Return the [X, Y] coordinate for the center point of the cell that contains the specified text.  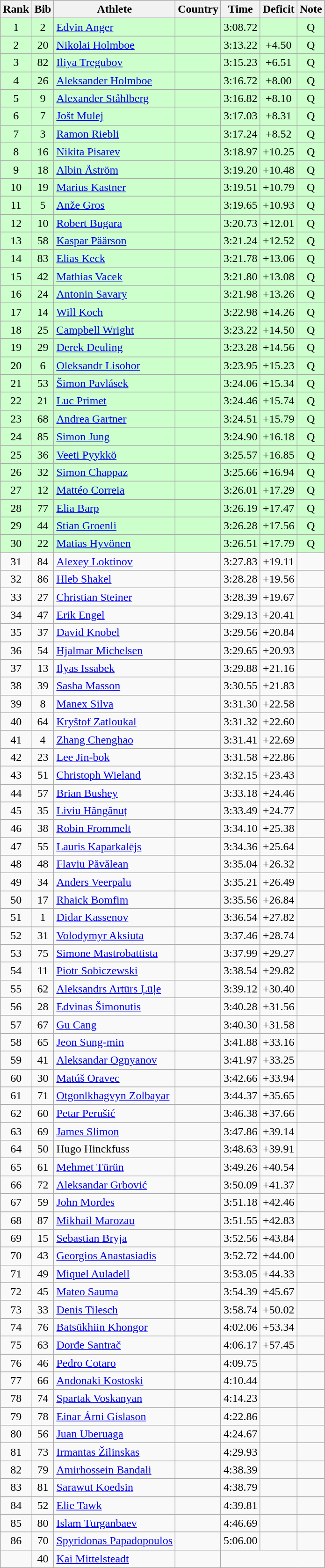
Piotr Sobiczewski [115, 971]
+13.06 [279, 259]
+27.82 [279, 918]
Flaviu Păvălean [115, 864]
+23.43 [279, 775]
+15.34 [279, 383]
+10.25 [279, 152]
+26.84 [279, 900]
Alexander Ståhlberg [115, 98]
3:51.18 [240, 1203]
3:23.95 [240, 365]
Christoph Wieland [115, 775]
3:34.36 [240, 846]
3:21.78 [240, 259]
3:49.26 [240, 1167]
+10.79 [279, 187]
+14.26 [279, 312]
4:29.93 [240, 1452]
+13.08 [279, 277]
+22.69 [279, 739]
3:54.39 [240, 1291]
Oleksandr Lisohor [115, 365]
Kryštof Zatloukal [115, 722]
3:26.51 [240, 544]
3:40.28 [240, 1006]
3:24.51 [240, 419]
+44.00 [279, 1256]
Mattéo Correia [115, 490]
3:28.39 [240, 597]
Anders Veerpalu [115, 882]
+26.32 [279, 864]
3:25.66 [240, 472]
+33.16 [279, 1042]
+29.82 [279, 971]
+14.56 [279, 348]
Stian Groenli [115, 526]
Spartak Voskanyan [115, 1399]
Erik Engel [115, 615]
+41.37 [279, 1185]
+15.23 [279, 365]
+15.74 [279, 401]
Mateo Sauma [115, 1291]
+17.29 [279, 490]
+24.77 [279, 811]
+4.50 [279, 45]
+57.45 [279, 1345]
Veeti Pyykkö [115, 454]
Sebastian Bryja [115, 1238]
3:29.56 [240, 633]
4:38.79 [240, 1488]
Aleksandar Ognyanov [115, 1060]
+39.14 [279, 1131]
Didar Kassenov [115, 918]
Manex Silva [115, 704]
3:21.24 [240, 241]
3:52.72 [240, 1256]
Lauris Kaparkalējs [115, 846]
3:44.37 [240, 1096]
Simon Chappaz [115, 472]
3:16.72 [240, 80]
Georgios Anastasiadis [115, 1256]
3:24.90 [240, 437]
David Knobel [115, 633]
Elie Tawk [115, 1505]
3:13.22 [240, 45]
4:10.44 [240, 1381]
Sasha Masson [115, 686]
Kaspar Päärson [115, 241]
Alexey Loktinov [115, 562]
+20.41 [279, 615]
+21.16 [279, 668]
+29.27 [279, 953]
Pedro Cotaro [115, 1363]
3:37.46 [240, 935]
3:41.88 [240, 1042]
Ramon Riebli [115, 134]
+10.48 [279, 169]
Einar Árni Gíslason [115, 1416]
3:37.99 [240, 953]
3:23.22 [240, 330]
4:14.23 [240, 1399]
3:29.88 [240, 668]
87 [43, 1220]
+35.65 [279, 1096]
+14.50 [279, 330]
3:40.30 [240, 1024]
+19.67 [279, 597]
+22.86 [279, 757]
+8.31 [279, 116]
3:31.58 [240, 757]
Robert Bugara [115, 223]
3:35.56 [240, 900]
Jeon Sung-min [115, 1042]
3:17.03 [240, 116]
3:42.66 [240, 1078]
Country [198, 9]
3:15.23 [240, 63]
Simone Mastrobattista [115, 953]
4:24.67 [240, 1434]
+30.40 [279, 989]
Volodymyr Aksiuta [115, 935]
+31.56 [279, 1006]
3:21.98 [240, 294]
+39.91 [279, 1149]
3:47.86 [240, 1131]
3:30.55 [240, 686]
3:22.98 [240, 312]
+16.18 [279, 437]
Albin Åström [115, 169]
Amirhossein Bandali [115, 1470]
Batsükhiin Khongor [115, 1327]
+17.47 [279, 508]
3:36.54 [240, 918]
+31.58 [279, 1024]
4:09.75 [240, 1363]
Juan Uberuaga [115, 1434]
Mathias Vacek [115, 277]
+26.49 [279, 882]
4:46.69 [240, 1523]
+19.11 [279, 562]
3:21.80 [240, 277]
Irmantas Žilinskas [115, 1452]
3:46.38 [240, 1114]
+42.46 [279, 1203]
3:31.30 [240, 704]
Otgonlkhagvyn Zolbayar [115, 1096]
3:35.04 [240, 864]
3:26.28 [240, 526]
3:19.51 [240, 187]
3:31.32 [240, 722]
+8.00 [279, 80]
4:22.86 [240, 1416]
Rank [16, 9]
+17.56 [279, 526]
Marius Kastner [115, 187]
3:34.10 [240, 829]
Kai Mittelsteadt [115, 1559]
Aleksandrs Artūrs Ļūļe [115, 989]
+8.52 [279, 134]
Iliya Tregubov [115, 63]
Christian Steiner [115, 597]
3:48.63 [240, 1149]
Hjalmar Michelsen [115, 650]
Elia Barp [115, 508]
Edvin Anger [115, 27]
+21.83 [279, 686]
Liviu Hăngănuț [115, 811]
+8.10 [279, 98]
3:32.15 [240, 775]
Nikolai Holmboe [115, 45]
3:28.28 [240, 579]
Mikhail Marozau [115, 1220]
John Mordes [115, 1203]
James Slimon [115, 1131]
Antonin Savary [115, 294]
+37.66 [279, 1114]
Edvinas Šimonutis [115, 1006]
3:58.74 [240, 1309]
3:35.21 [240, 882]
Lee Jin-bok [115, 757]
+22.60 [279, 722]
Sarawut Koedsin [115, 1488]
Anže Gros [115, 205]
Will Koch [115, 312]
5:06.00 [240, 1541]
+16.85 [279, 454]
3:25.57 [240, 454]
+25.64 [279, 846]
Šimon Pavlásek [115, 383]
3:26.19 [240, 508]
+12.52 [279, 241]
Deficit [279, 9]
3:19.20 [240, 169]
+16.94 [279, 472]
+24.46 [279, 793]
+44.33 [279, 1274]
3:51.55 [240, 1220]
Time [240, 9]
3:39.12 [240, 989]
3:29.13 [240, 615]
3:24.06 [240, 383]
Andonaki Kostoski [115, 1381]
3:17.24 [240, 134]
Ilyas Issabek [115, 668]
+17.79 [279, 544]
3:33.18 [240, 793]
+12.01 [279, 223]
3:50.09 [240, 1185]
+43.84 [279, 1238]
Athlete [115, 9]
3:27.83 [240, 562]
3:18.97 [240, 152]
4:06.17 [240, 1345]
Mehmet Türün [115, 1167]
Andrea Gartner [115, 419]
Brian Bushey [115, 793]
3:38.54 [240, 971]
Robin Frommelt [115, 829]
Miquel Auladell [115, 1274]
+42.83 [279, 1220]
+15.79 [279, 419]
Derek Deuling [115, 348]
3:20.73 [240, 223]
3:53.05 [240, 1274]
+50.02 [279, 1309]
Matúš Oravec [115, 1078]
+19.56 [279, 579]
Đorđe Santrač [115, 1345]
Campbell Wright [115, 330]
3:16.82 [240, 98]
+40.54 [279, 1167]
Luc Primet [115, 401]
Zhang Chenghao [115, 739]
3:52.56 [240, 1238]
3:08.72 [240, 27]
+33.94 [279, 1078]
Simon Jung [115, 437]
4:02.06 [240, 1327]
4:38.39 [240, 1470]
+22.58 [279, 704]
3:26.01 [240, 490]
+20.93 [279, 650]
3:31.41 [240, 739]
Nikita Pisarev [115, 152]
Spyridonas Papadopoulos [115, 1541]
Hleb Shakel [115, 579]
Jošt Mulej [115, 116]
3:41.97 [240, 1060]
Note [311, 9]
+13.26 [279, 294]
+28.74 [279, 935]
Rhaick Bomfim [115, 900]
Petar Perušić [115, 1114]
+6.51 [279, 63]
4:39.81 [240, 1505]
Matias Hyvönen [115, 544]
3:23.28 [240, 348]
3:33.49 [240, 811]
Hugo Hinckfuss [115, 1149]
Aleksandar Grbović [115, 1185]
Denis Tilesch [115, 1309]
Aleksander Holmboe [115, 80]
+10.93 [279, 205]
+20.84 [279, 633]
Bib [43, 9]
+45.67 [279, 1291]
Gu Cang [115, 1024]
+53.34 [279, 1327]
+25.38 [279, 829]
3:24.46 [240, 401]
3:29.65 [240, 650]
Elias Keck [115, 259]
Islam Turganbaev [115, 1523]
3:19.65 [240, 205]
+33.25 [279, 1060]
